From the cell containing the given text, extract its center point as [x, y] coordinate. 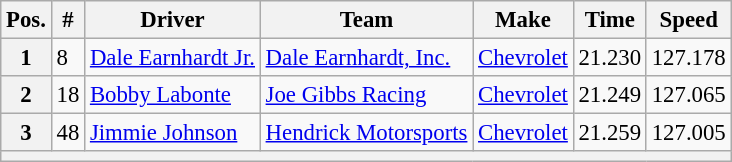
Speed [688, 20]
Pos. [26, 20]
127.178 [688, 58]
21.259 [610, 133]
Time [610, 20]
Hendrick Motorsports [366, 133]
21.249 [610, 95]
Driver [173, 20]
18 [68, 95]
Bobby Labonte [173, 95]
Joe Gibbs Racing [366, 95]
Make [523, 20]
48 [68, 133]
3 [26, 133]
8 [68, 58]
Jimmie Johnson [173, 133]
2 [26, 95]
21.230 [610, 58]
Dale Earnhardt, Inc. [366, 58]
127.005 [688, 133]
# [68, 20]
127.065 [688, 95]
Dale Earnhardt Jr. [173, 58]
1 [26, 58]
Team [366, 20]
